Extract the (X, Y) coordinate from the center of the cell holding the provided text.  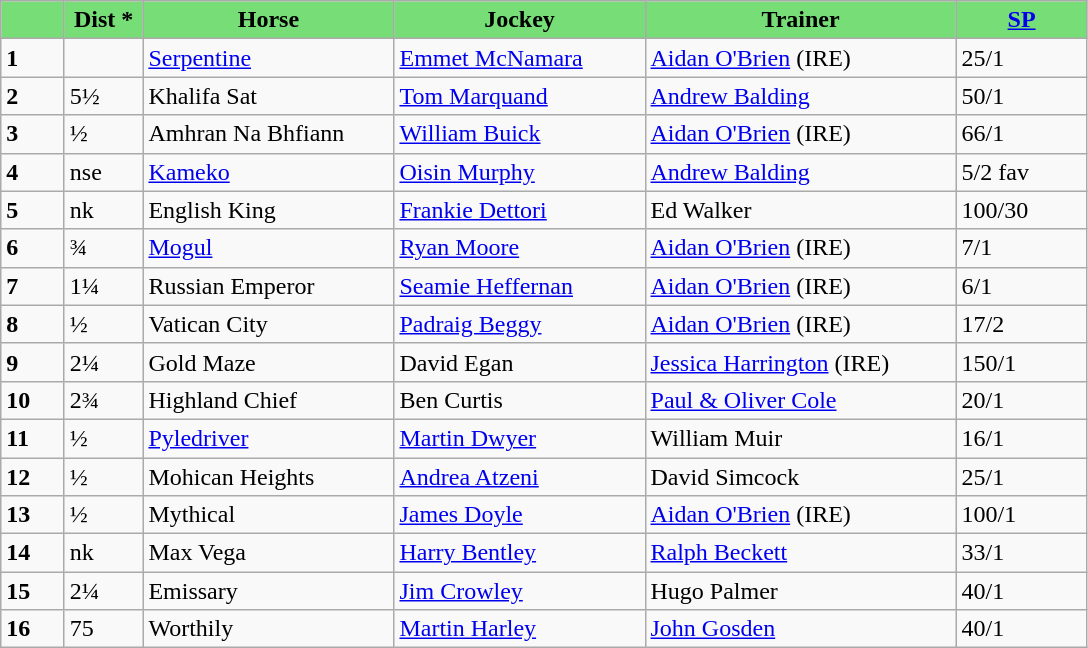
Seamie Heffernan (520, 286)
10 (33, 400)
Vatican City (268, 324)
14 (33, 553)
Ryan Moore (520, 248)
Khalifa Sat (268, 96)
8 (33, 324)
9 (33, 362)
Dist * (104, 20)
Mogul (268, 248)
Emissary (268, 591)
Andrea Atzeni (520, 477)
17/2 (1022, 324)
Tom Marquand (520, 96)
16 (33, 629)
33/1 (1022, 553)
Paul & Oliver Cole (800, 400)
Oisin Murphy (520, 172)
Pyledriver (268, 438)
Gold Maze (268, 362)
50/1 (1022, 96)
Russian Emperor (268, 286)
SP (1022, 20)
16/1 (1022, 438)
Horse (268, 20)
Kameko (268, 172)
Jim Crowley (520, 591)
William Muir (800, 438)
Hugo Palmer (800, 591)
Frankie Dettori (520, 210)
Martin Harley (520, 629)
5/2 fav (1022, 172)
Ed Walker (800, 210)
15 (33, 591)
Max Vega (268, 553)
75 (104, 629)
David Egan (520, 362)
13 (33, 515)
150/1 (1022, 362)
6/1 (1022, 286)
Mohican Heights (268, 477)
20/1 (1022, 400)
5½ (104, 96)
Harry Bentley (520, 553)
Emmet McNamara (520, 58)
Martin Dwyer (520, 438)
Jockey (520, 20)
James Doyle (520, 515)
100/1 (1022, 515)
¾ (104, 248)
2 (33, 96)
Trainer (800, 20)
4 (33, 172)
Mythical (268, 515)
Worthily (268, 629)
5 (33, 210)
William Buick (520, 134)
Highland Chief (268, 400)
Ben Curtis (520, 400)
11 (33, 438)
Padraig Beggy (520, 324)
Amhran Na Bhfiann (268, 134)
1 (33, 58)
1¼ (104, 286)
66/1 (1022, 134)
7/1 (1022, 248)
2¾ (104, 400)
David Simcock (800, 477)
7 (33, 286)
Jessica Harrington (IRE) (800, 362)
John Gosden (800, 629)
nse (104, 172)
6 (33, 248)
12 (33, 477)
Serpentine (268, 58)
English King (268, 210)
Ralph Beckett (800, 553)
3 (33, 134)
100/30 (1022, 210)
